Return the [X, Y] coordinate for the center point of the cell that contains the specified text.  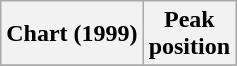
Chart (1999) [72, 34]
Peakposition [189, 34]
